Scan for the cell matching the given text and deliver its (X, Y) coordinate at center. 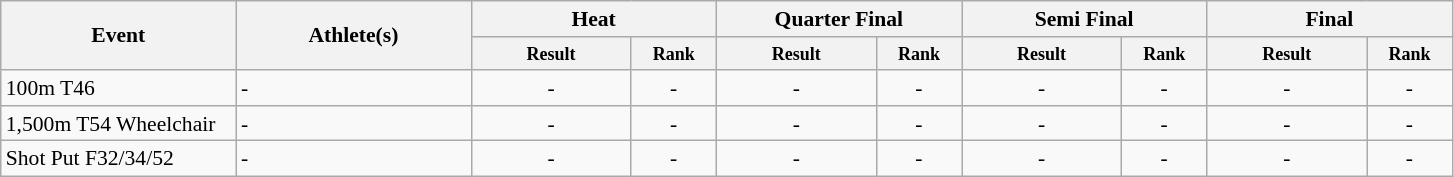
Athlete(s) (354, 36)
Semi Final (1084, 19)
100m T46 (118, 88)
Shot Put F32/34/52 (118, 159)
1,500m T54 Wheelchair (118, 124)
Quarter Final (838, 19)
Event (118, 36)
Heat (594, 19)
Final (1330, 19)
